Capture the cell that displays the provided text and extract its (X, Y) central coordinate. 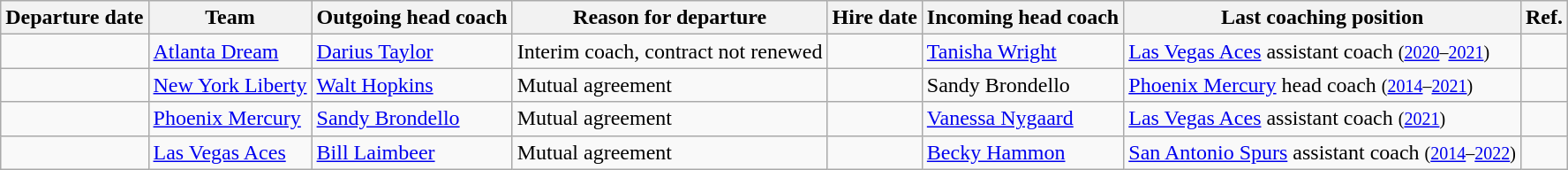
Phoenix Mercury (230, 119)
Las Vegas Aces assistant coach (2020–2021) (1323, 51)
Phoenix Mercury head coach (2014–2021) (1323, 85)
Ref. (1543, 18)
Interim coach, contract not renewed (669, 51)
Atlanta Dream (230, 51)
Team (230, 18)
Darius Taylor (411, 51)
Reason for departure (669, 18)
San Antonio Spurs assistant coach (2014–2022) (1323, 152)
Outgoing head coach (411, 18)
Departure date (74, 18)
Las Vegas Aces assistant coach (2021) (1323, 119)
New York Liberty (230, 85)
Las Vegas Aces (230, 152)
Tanisha Wright (1022, 51)
Bill Laimbeer (411, 152)
Walt Hopkins (411, 85)
Last coaching position (1323, 18)
Becky Hammon (1022, 152)
Hire date (874, 18)
Vanessa Nygaard (1022, 119)
Incoming head coach (1022, 18)
